For the text-containing cell, return its midpoint in [x, y] coordinate format. 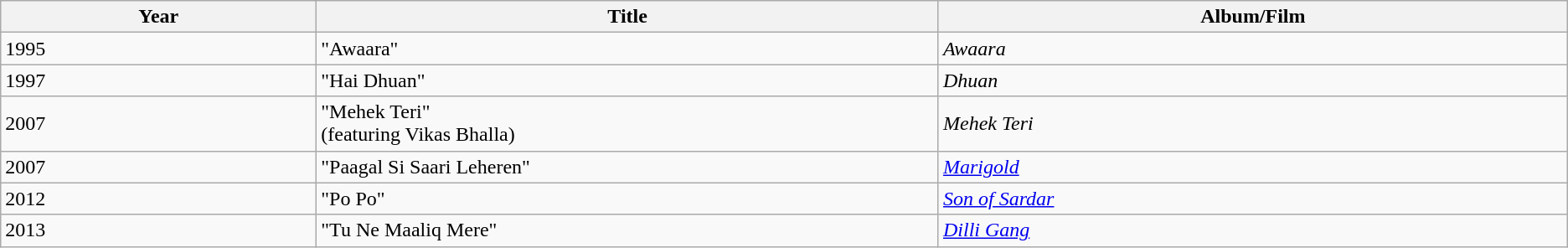
"Awaara" [628, 49]
1995 [159, 49]
Mehek Teri [1253, 124]
"Mehek Teri"(featuring Vikas Bhalla) [628, 124]
Year [159, 17]
1997 [159, 80]
Dhuan [1253, 80]
2012 [159, 199]
"Hai Dhuan" [628, 80]
2013 [159, 230]
"Paagal Si Saari Leheren" [628, 167]
Son of Sardar [1253, 199]
Awaara [1253, 49]
Album/Film [1253, 17]
"Po Po" [628, 199]
Dilli Gang [1253, 230]
Marigold [1253, 167]
"Tu Ne Maaliq Mere" [628, 230]
Title [628, 17]
